Identify which cell holds the provided text, then report its (x, y) central coordinate. 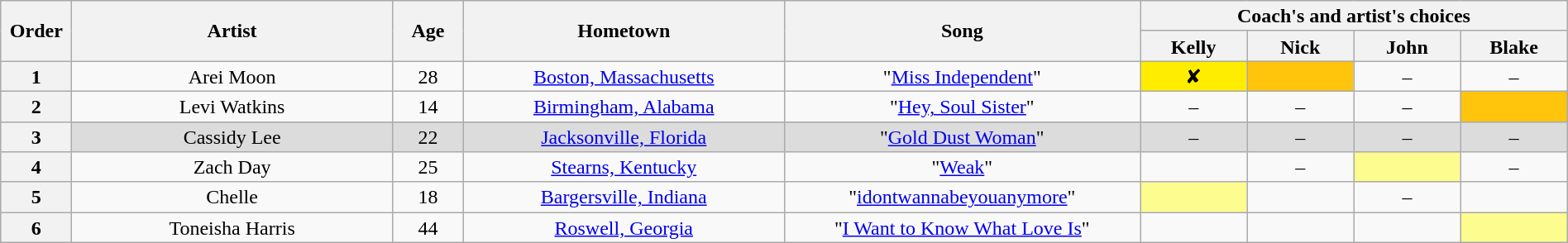
"Gold Dust Woman" (963, 137)
Cassidy Lee (232, 137)
Order (36, 31)
Stearns, Kentucky (624, 167)
Levi Watkins (232, 106)
Bargersville, Indiana (624, 197)
44 (428, 228)
Roswell, Georgia (624, 228)
Toneisha Harris (232, 228)
14 (428, 106)
Zach Day (232, 167)
"Hey, Soul Sister" (963, 106)
6 (36, 228)
Arei Moon (232, 76)
"Weak" (963, 167)
18 (428, 197)
Coach's and artist's choices (1355, 17)
2 (36, 106)
Kelly (1194, 46)
28 (428, 76)
✘ (1194, 76)
Birmingham, Alabama (624, 106)
3 (36, 137)
"Miss Independent" (963, 76)
John (1408, 46)
Song (963, 31)
1 (36, 76)
Boston, Massachusetts (624, 76)
5 (36, 197)
Jacksonville, Florida (624, 137)
"I Want to Know What Love Is" (963, 228)
Artist (232, 31)
25 (428, 167)
Chelle (232, 197)
Blake (1513, 46)
Nick (1300, 46)
Age (428, 31)
22 (428, 137)
4 (36, 167)
Hometown (624, 31)
"idontwannabeyouanymore" (963, 197)
